Determine the (x, y) coordinate at the center of the cell enclosing the given text.  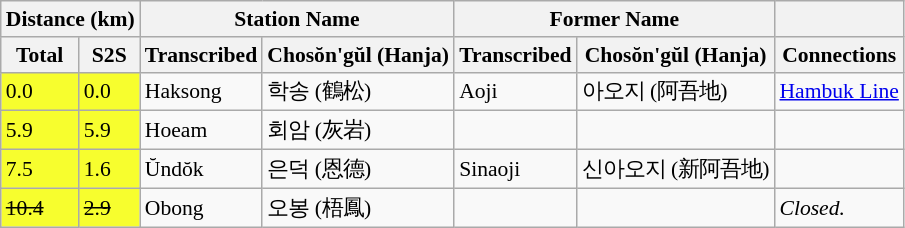
신아오지 (新阿吾地) (676, 170)
Hoeam (201, 130)
오봉 (梧鳳) (358, 208)
Station Name (297, 19)
Total (40, 55)
7.5 (40, 170)
Ŭndŏk (201, 170)
10.4 (40, 208)
Haksong (201, 92)
아오지 (阿吾地) (676, 92)
학송 (鶴松) (358, 92)
2.9 (110, 208)
Sinaoji (515, 170)
Hambuk Line (838, 92)
Distance (km) (70, 19)
S2S (110, 55)
은덕 (恩德) (358, 170)
Connections (838, 55)
1.6 (110, 170)
Obong (201, 208)
Closed. (838, 208)
Aoji (515, 92)
Former Name (614, 19)
회암 (灰岩) (358, 130)
